Scan for the cell matching the given text and deliver its [X, Y] coordinate at center. 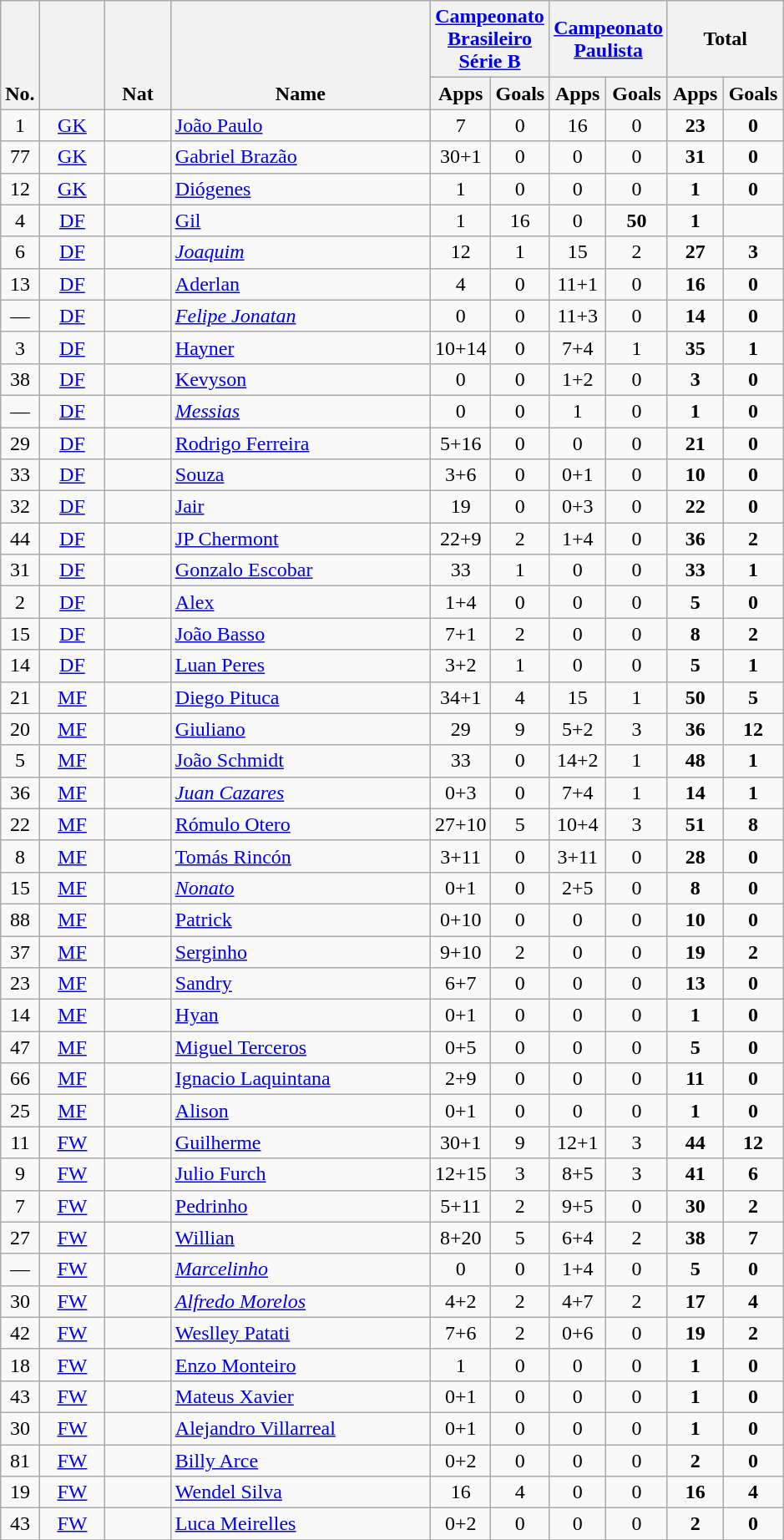
Total [725, 39]
34+1 [461, 697]
10+14 [461, 347]
12+1 [578, 1142]
0+5 [461, 1047]
2+9 [461, 1079]
11+3 [578, 316]
Enzo Monteiro [301, 1365]
Rodrigo Ferreira [301, 443]
7+1 [461, 634]
Jair [301, 507]
22+9 [461, 539]
Marcelinho [301, 1269]
Gonzalo Escobar [301, 570]
Souza [301, 475]
Hayner [301, 347]
Messias [301, 411]
48 [695, 761]
20 [20, 729]
Weslley Patati [301, 1333]
18 [20, 1365]
1+2 [578, 379]
2+5 [578, 888]
51 [695, 824]
Mateus Xavier [301, 1396]
41 [695, 1174]
35 [695, 347]
8+20 [461, 1238]
5+2 [578, 729]
6+7 [461, 984]
Willian [301, 1238]
81 [20, 1461]
Diego Pituca [301, 697]
28 [695, 856]
77 [20, 157]
Alex [301, 602]
Tomás Rincón [301, 856]
Giuliano [301, 729]
Pedrinho [301, 1206]
27+10 [461, 824]
Joaquim [301, 252]
JP Chermont [301, 539]
Aderlan [301, 284]
4+2 [461, 1301]
Kevyson [301, 379]
17 [695, 1301]
14+2 [578, 761]
Campeonato Brasileiro Série B [489, 39]
Patrick [301, 919]
Juan Cazares [301, 793]
Gil [301, 220]
8+5 [578, 1174]
João Schmidt [301, 761]
Name [301, 55]
Campeonato Paulista [609, 39]
25 [20, 1111]
88 [20, 919]
5+11 [461, 1206]
10+4 [578, 824]
No. [20, 55]
Diógenes [301, 189]
Felipe Jonatan [301, 316]
Miguel Terceros [301, 1047]
Wendel Silva [301, 1492]
0+6 [578, 1333]
3+2 [461, 666]
Guilherme [301, 1142]
66 [20, 1079]
37 [20, 951]
Nat [139, 55]
9+10 [461, 951]
Alejandro Villarreal [301, 1428]
Julio Furch [301, 1174]
42 [20, 1333]
7+6 [461, 1333]
0+10 [461, 919]
Gabriel Brazão [301, 157]
9+5 [578, 1206]
Billy Arce [301, 1461]
Nonato [301, 888]
João Paulo [301, 125]
Luan Peres [301, 666]
Ignacio Laquintana [301, 1079]
3+6 [461, 475]
Hyan [301, 1016]
Luca Meirelles [301, 1524]
Alison [301, 1111]
Alfredo Morelos [301, 1301]
4+7 [578, 1301]
5+16 [461, 443]
32 [20, 507]
12+15 [461, 1174]
Sandry [301, 984]
Rómulo Otero [301, 824]
Serginho [301, 951]
11+1 [578, 284]
47 [20, 1047]
6+4 [578, 1238]
João Basso [301, 634]
